From the cell containing the given text, extract its center point as (x, y) coordinate. 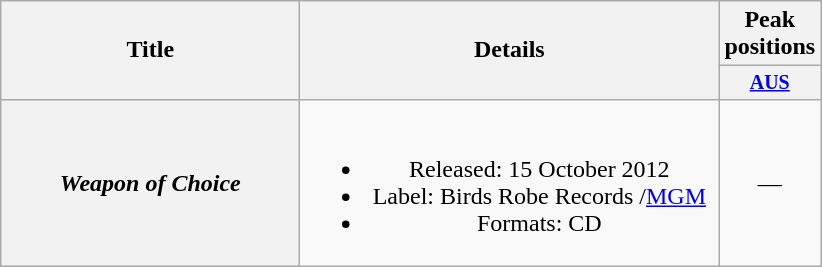
Weapon of Choice (150, 182)
— (770, 182)
Released: 15 October 2012Label: Birds Robe Records /MGM Formats: CD (510, 182)
Details (510, 50)
AUS (770, 82)
Peak positions (770, 34)
Title (150, 50)
